Return the (X, Y) coordinate for the center point of the cell that contains the specified text.  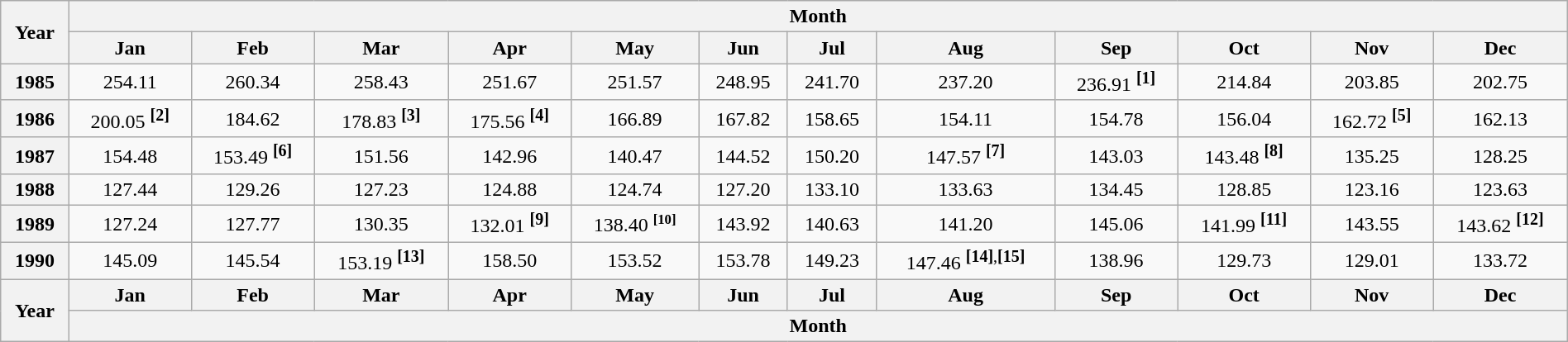
214.84 (1244, 83)
162.72 [5] (1371, 119)
123.16 (1371, 190)
1990 (35, 261)
258.43 (381, 83)
145.54 (252, 261)
134.45 (1116, 190)
241.70 (832, 83)
135.25 (1371, 155)
129.01 (1371, 261)
251.67 (509, 83)
140.63 (832, 225)
154.11 (966, 119)
178.83 [3] (381, 119)
143.92 (743, 225)
151.56 (381, 155)
133.72 (1500, 261)
142.96 (509, 155)
127.77 (252, 225)
237.20 (966, 83)
127.23 (381, 190)
147.46 [14],[15] (966, 261)
124.88 (509, 190)
260.34 (252, 83)
127.44 (130, 190)
162.13 (1500, 119)
236.91 [1] (1116, 83)
1987 (35, 155)
203.85 (1371, 83)
129.26 (252, 190)
153.52 (635, 261)
254.11 (130, 83)
156.04 (1244, 119)
1988 (35, 190)
153.49 [6] (252, 155)
1985 (35, 83)
132.01 [9] (509, 225)
143.55 (1371, 225)
158.50 (509, 261)
133.10 (832, 190)
184.62 (252, 119)
141.20 (966, 225)
145.09 (130, 261)
167.82 (743, 119)
140.47 (635, 155)
158.65 (832, 119)
129.73 (1244, 261)
138.96 (1116, 261)
128.85 (1244, 190)
123.63 (1500, 190)
141.99 [11] (1244, 225)
127.24 (130, 225)
1989 (35, 225)
166.89 (635, 119)
147.57 [7] (966, 155)
200.05 [2] (130, 119)
145.06 (1116, 225)
128.25 (1500, 155)
251.57 (635, 83)
124.74 (635, 190)
1986 (35, 119)
154.48 (130, 155)
153.78 (743, 261)
175.56 [4] (509, 119)
153.19 [13] (381, 261)
149.23 (832, 261)
143.03 (1116, 155)
130.35 (381, 225)
150.20 (832, 155)
143.62 [12] (1500, 225)
133.63 (966, 190)
248.95 (743, 83)
127.20 (743, 190)
202.75 (1500, 83)
154.78 (1116, 119)
138.40 [10] (635, 225)
144.52 (743, 155)
143.48 [8] (1244, 155)
